For the text-containing cell, return its midpoint in [X, Y] coordinate format. 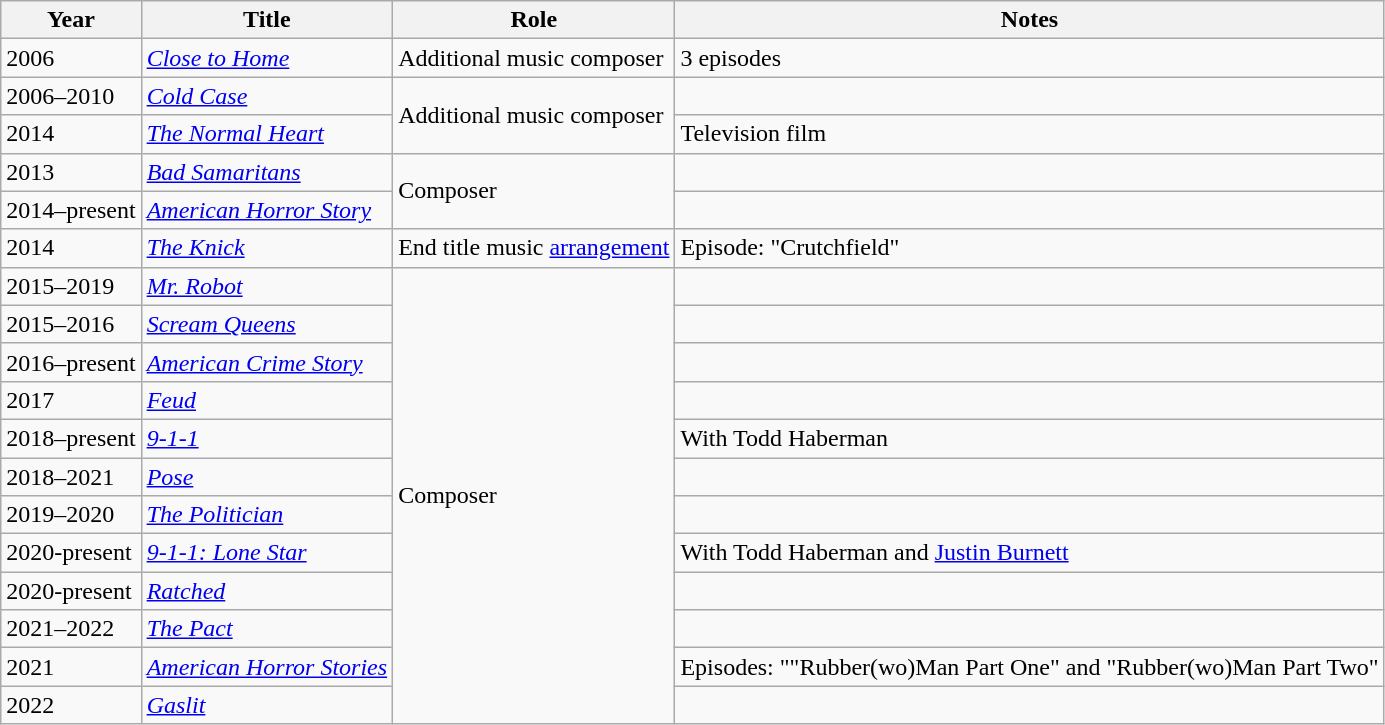
2018–present [71, 438]
The Knick [267, 248]
Gaslit [267, 705]
Episode: "Crutchfield" [1030, 248]
2019–2020 [71, 515]
2015–2019 [71, 286]
Close to Home [267, 58]
American Horror Story [267, 210]
Pose [267, 477]
2014–present [71, 210]
Mr. Robot [267, 286]
End title music arrangement [534, 248]
9-1-1: Lone Star [267, 553]
Role [534, 20]
Cold Case [267, 96]
3 episodes [1030, 58]
Episodes: ""Rubber(wo)Man Part One" and "Rubber(wo)Man Part Two" [1030, 667]
2017 [71, 400]
9-1-1 [267, 438]
Scream Queens [267, 324]
The Normal Heart [267, 134]
Notes [1030, 20]
2018–2021 [71, 477]
2016–present [71, 362]
2006 [71, 58]
With Todd Haberman and Justin Burnett [1030, 553]
American Horror Stories [267, 667]
Year [71, 20]
With Todd Haberman [1030, 438]
The Pact [267, 629]
Bad Samaritans [267, 172]
Title [267, 20]
Television film [1030, 134]
2021 [71, 667]
Feud [267, 400]
The Politician [267, 515]
Ratched [267, 591]
American Crime Story [267, 362]
2021–2022 [71, 629]
2006–2010 [71, 96]
2022 [71, 705]
2013 [71, 172]
2015–2016 [71, 324]
